Locate the cell with the specified text and output its (x, y) center coordinate. 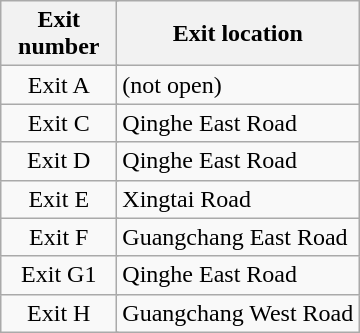
Xingtai Road (238, 199)
Exit number (59, 34)
Exit location (238, 34)
Exit C (59, 123)
Guangchang West Road (238, 313)
Exit D (59, 161)
Exit A (59, 85)
Exit E (59, 199)
(not open) (238, 85)
Exit G1 (59, 275)
Guangchang East Road (238, 237)
Exit F (59, 237)
Exit H (59, 313)
